Find where the given text appears and provide that cell's center as (X, Y) coordinate. 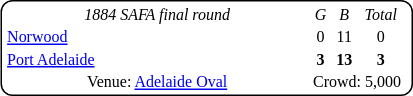
13 (344, 60)
Port Adelaide (158, 60)
B (344, 14)
Crowd: 5,000 (358, 82)
11 (344, 37)
1884 SAFA final round (158, 14)
Venue: Adelaide Oval (158, 82)
G (321, 14)
Total (381, 14)
Norwood (158, 37)
